Scan for the cell matching the given text and deliver its [x, y] coordinate at center. 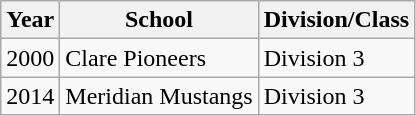
2000 [30, 58]
Division/Class [336, 20]
Meridian Mustangs [159, 96]
2014 [30, 96]
School [159, 20]
Clare Pioneers [159, 58]
Year [30, 20]
